Determine the [X, Y] coordinate at the center of the cell enclosing the given text.  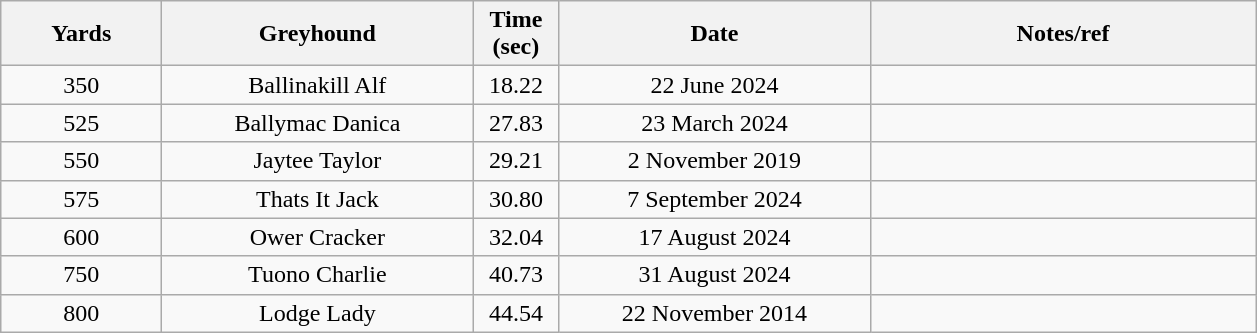
Tuono Charlie [318, 275]
Ower Cracker [318, 237]
Date [714, 34]
Ballymac Danica [318, 123]
40.73 [516, 275]
Yards [82, 34]
32.04 [516, 237]
2 November 2019 [714, 161]
18.22 [516, 85]
23 March 2024 [714, 123]
44.54 [516, 313]
22 November 2014 [714, 313]
22 June 2024 [714, 85]
Ballinakill Alf [318, 85]
350 [82, 85]
29.21 [516, 161]
Notes/ref [1063, 34]
Greyhound [318, 34]
27.83 [516, 123]
30.80 [516, 199]
Thats It Jack [318, 199]
Time (sec) [516, 34]
750 [82, 275]
7 September 2024 [714, 199]
17 August 2024 [714, 237]
575 [82, 199]
525 [82, 123]
800 [82, 313]
Jaytee Taylor [318, 161]
Lodge Lady [318, 313]
550 [82, 161]
31 August 2024 [714, 275]
600 [82, 237]
